Capture the cell that displays the provided text and extract its [X, Y] central coordinate. 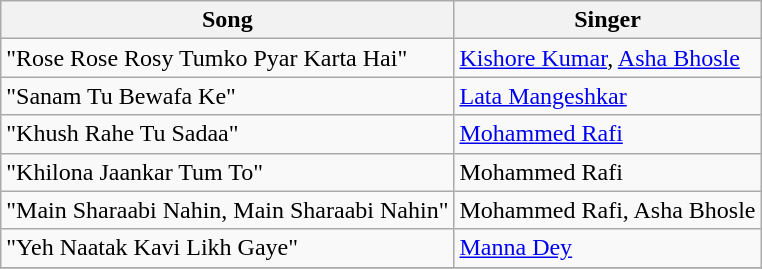
"Khilona Jaankar Tum To" [228, 172]
"Sanam Tu Bewafa Ke" [228, 96]
Kishore Kumar, Asha Bhosle [608, 58]
"Rose Rose Rosy Tumko Pyar Karta Hai" [228, 58]
"Main Sharaabi Nahin, Main Sharaabi Nahin" [228, 210]
Manna Dey [608, 248]
"Yeh Naatak Kavi Likh Gaye" [228, 248]
Lata Mangeshkar [608, 96]
"Khush Rahe Tu Sadaa" [228, 134]
Song [228, 20]
Mohammed Rafi, Asha Bhosle [608, 210]
Singer [608, 20]
